Return [x, y] of the center of cell containing provided text 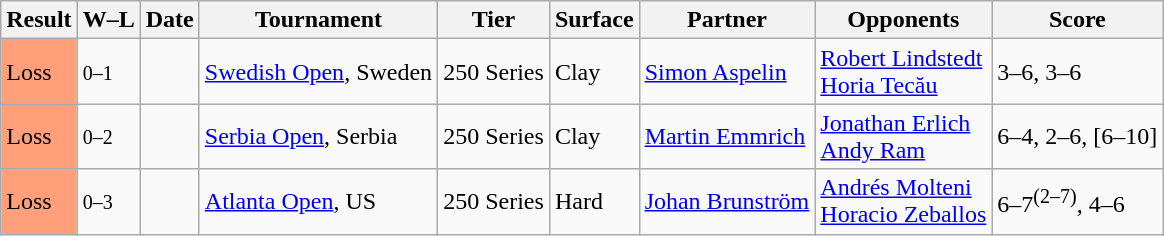
Andrés Molteni Horacio Zeballos [904, 202]
Robert Lindstedt Horia Tecău [904, 72]
0–3 [108, 202]
0–1 [108, 72]
Swedish Open, Sweden [318, 72]
Jonathan Erlich Andy Ram [904, 136]
Date [170, 20]
Johan Brunström [727, 202]
6–7(2–7), 4–6 [1078, 202]
Serbia Open, Serbia [318, 136]
Opponents [904, 20]
6–4, 2–6, [6–10] [1078, 136]
Simon Aspelin [727, 72]
Partner [727, 20]
W–L [108, 20]
Result [39, 20]
3–6, 3–6 [1078, 72]
Martin Emmrich [727, 136]
Surface [594, 20]
0–2 [108, 136]
Tournament [318, 20]
Atlanta Open, US [318, 202]
Hard [594, 202]
Score [1078, 20]
Tier [494, 20]
